Capture the cell that displays the provided text and extract its [X, Y] central coordinate. 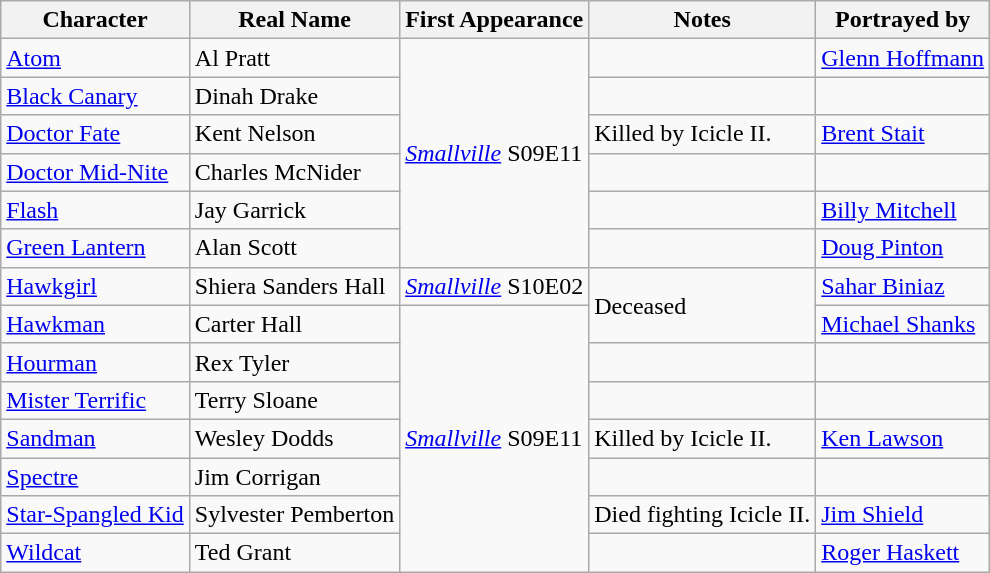
Terry Sloane [294, 400]
Jay Garrick [294, 210]
Shiera Sanders Hall [294, 286]
Carter Hall [294, 324]
Star-Spangled Kid [96, 515]
Spectre [96, 477]
Dinah Drake [294, 96]
First Appearance [494, 20]
Roger Haskett [903, 553]
Doctor Fate [96, 134]
Michael Shanks [903, 324]
Green Lantern [96, 248]
Hourman [96, 362]
Wesley Dodds [294, 438]
Glenn Hoffmann [903, 58]
Smallville S10E02 [494, 286]
Black Canary [96, 96]
Kent Nelson [294, 134]
Doug Pinton [903, 248]
Hawkman [96, 324]
Charles McNider [294, 172]
Character [96, 20]
Al Pratt [294, 58]
Notes [702, 20]
Jim Corrigan [294, 477]
Jim Shield [903, 515]
Died fighting Icicle II. [702, 515]
Sylvester Pemberton [294, 515]
Flash [96, 210]
Hawkgirl [96, 286]
Real Name [294, 20]
Billy Mitchell [903, 210]
Wildcat [96, 553]
Alan Scott [294, 248]
Sandman [96, 438]
Ted Grant [294, 553]
Brent Stait [903, 134]
Sahar Biniaz [903, 286]
Mister Terrific [96, 400]
Deceased [702, 305]
Atom [96, 58]
Ken Lawson [903, 438]
Doctor Mid-Nite [96, 172]
Portrayed by [903, 20]
Rex Tyler [294, 362]
